From the cell containing the given text, extract its center point as (X, Y) coordinate. 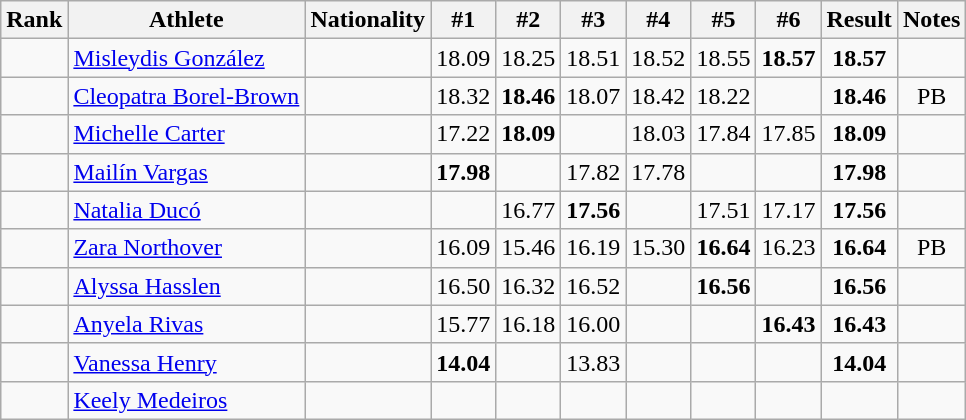
Zara Northover (186, 248)
18.51 (594, 58)
Michelle Carter (186, 134)
Athlete (186, 20)
#1 (464, 20)
15.46 (528, 248)
18.55 (724, 58)
Alyssa Hasslen (186, 286)
13.83 (594, 362)
18.42 (658, 96)
18.25 (528, 58)
Vanessa Henry (186, 362)
#6 (788, 20)
Notes (931, 20)
Keely Medeiros (186, 400)
16.09 (464, 248)
16.77 (528, 210)
16.19 (594, 248)
16.52 (594, 286)
18.22 (724, 96)
17.84 (724, 134)
16.00 (594, 324)
18.03 (658, 134)
Result (859, 20)
18.52 (658, 58)
17.85 (788, 134)
18.07 (594, 96)
17.22 (464, 134)
16.23 (788, 248)
Natalia Ducó (186, 210)
Cleopatra Borel-Brown (186, 96)
#3 (594, 20)
Rank (34, 20)
16.50 (464, 286)
#2 (528, 20)
17.51 (724, 210)
Misleydis González (186, 58)
16.32 (528, 286)
15.30 (658, 248)
17.78 (658, 172)
#4 (658, 20)
16.18 (528, 324)
15.77 (464, 324)
17.17 (788, 210)
Nationality (368, 20)
18.32 (464, 96)
Anyela Rivas (186, 324)
17.82 (594, 172)
#5 (724, 20)
Mailín Vargas (186, 172)
